Capture the cell that displays the provided text and extract its (x, y) central coordinate. 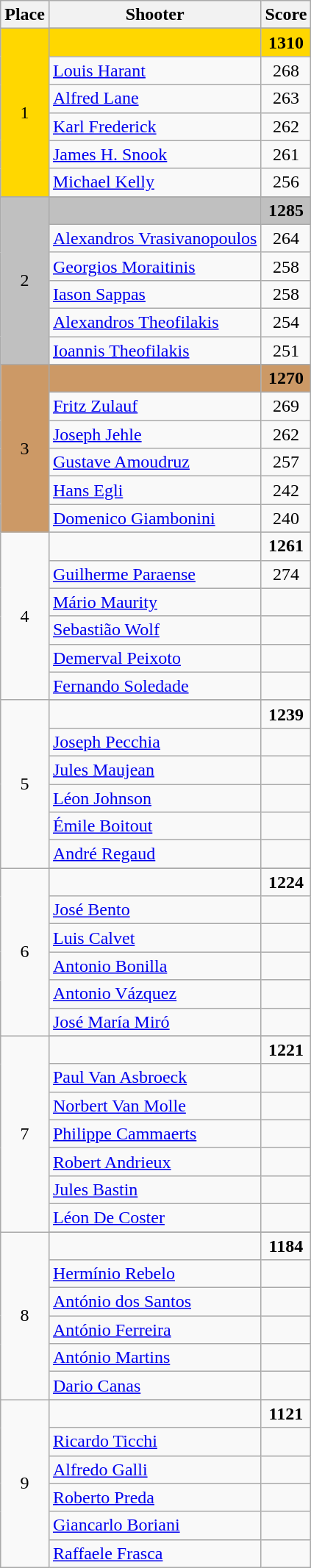
268 (286, 71)
Philippe Cammaerts (154, 1134)
1270 (286, 379)
António Ferreira (154, 1330)
Shooter (154, 15)
Paul Van Asbroeck (154, 1078)
Place (25, 15)
Émile Boitout (154, 826)
Alfred Lane (154, 99)
Dario Canas (154, 1386)
Guilherme Paraense (154, 574)
Alexandros Vrasivanopoulos (154, 238)
1121 (286, 1414)
Luis Calvet (154, 938)
7 (25, 1134)
Karl Frederick (154, 126)
5 (25, 784)
Mário Maurity (154, 602)
Léon Johnson (154, 798)
Giancarlo Boriani (154, 1525)
Jules Maujean (154, 770)
264 (286, 238)
Gustave Amoudruz (154, 462)
Alexandros Theofilakis (154, 322)
254 (286, 322)
Norbert Van Molle (154, 1106)
6 (25, 952)
Fernando Soledade (154, 686)
9 (25, 1483)
Ioannis Theofilakis (154, 351)
1310 (286, 43)
Antonio Vázquez (154, 994)
André Regaud (154, 854)
240 (286, 518)
256 (286, 182)
José Bento (154, 910)
Jules Bastin (154, 1189)
Georgios Moraitinis (154, 266)
António dos Santos (154, 1302)
Fritz Zulauf (154, 407)
Iason Sappas (154, 294)
Alfredo Galli (154, 1469)
2 (25, 280)
Raffaele Frasca (154, 1553)
1261 (286, 546)
1285 (286, 210)
Michael Kelly (154, 182)
Sebastião Wolf (154, 630)
1 (25, 112)
Roberto Preda (154, 1497)
Hans Egli (154, 490)
242 (286, 490)
261 (286, 154)
Hermínio Rebelo (154, 1274)
274 (286, 574)
1239 (286, 714)
269 (286, 407)
251 (286, 351)
Joseph Pecchia (154, 742)
1221 (286, 1050)
António Martins (154, 1358)
Ricardo Ticchi (154, 1442)
Robert Andrieux (154, 1161)
257 (286, 462)
Domenico Giambonini (154, 518)
263 (286, 99)
Louis Harant (154, 71)
1184 (286, 1246)
Antonio Bonilla (154, 966)
Léon De Coster (154, 1217)
3 (25, 448)
James H. Snook (154, 154)
8 (25, 1316)
Demerval Peixoto (154, 658)
1224 (286, 882)
José María Miró (154, 1022)
Score (286, 15)
4 (25, 616)
Joseph Jehle (154, 434)
